Output the (x, y) coordinate of the center of the cell containing the given text.  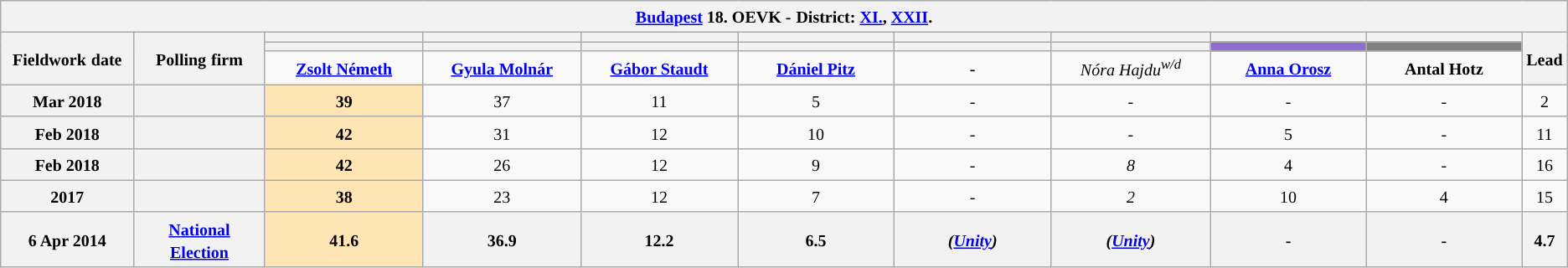
Anna Orosz (1288, 68)
Gábor Staudt (658, 68)
15 (1545, 196)
6 Apr 2014 (67, 240)
7 (816, 196)
16 (1545, 164)
8 (1131, 164)
Lead (1545, 59)
4.7 (1545, 240)
39 (343, 100)
26 (502, 164)
Polling firm (199, 59)
National Election (199, 240)
6.5 (816, 240)
12.2 (658, 240)
Budapest 18. OEVK - District: XI., XXII. (784, 17)
Zsolt Németh (343, 68)
37 (502, 100)
31 (502, 132)
Fieldwork date (67, 59)
Gyula Molnár (502, 68)
9 (816, 164)
41.6 (343, 240)
38 (343, 196)
2017 (67, 196)
Nóra Hajduw/d (1131, 68)
23 (502, 196)
36.9 (502, 240)
Dániel Pitz (816, 68)
Antal Hotz (1444, 68)
Mar 2018 (67, 100)
